Provide the (X, Y) coordinate of the cell's center where the given text is located.  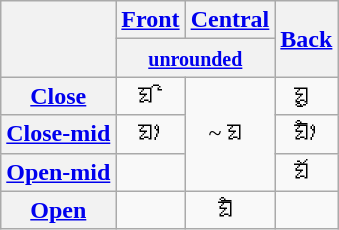
ᤀᤡ (150, 96)
ᤀᤠ (230, 210)
unrounded (196, 58)
ᤀᤣ (150, 134)
ᤀᤥ (306, 134)
~ ᤀ (230, 134)
Front (150, 20)
Back (306, 39)
Central (230, 20)
Close (58, 96)
Open-mid (58, 172)
ᤀᤢ (306, 96)
ᤀᤨ (306, 172)
Close-mid (58, 134)
Open (58, 210)
